From the cell containing the given text, extract its center point as (x, y) coordinate. 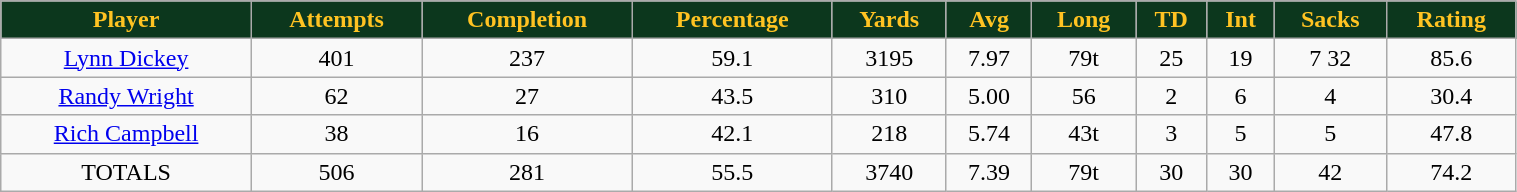
Long (1084, 20)
Completion (528, 20)
59.1 (732, 58)
2 (1172, 96)
4 (1330, 96)
310 (889, 96)
Attempts (336, 20)
42 (1330, 172)
Randy Wright (126, 96)
62 (336, 96)
3195 (889, 58)
Avg (988, 20)
42.1 (732, 134)
19 (1240, 58)
25 (1172, 58)
74.2 (1451, 172)
38 (336, 134)
5.00 (988, 96)
16 (528, 134)
7 32 (1330, 58)
7.39 (988, 172)
Player (126, 20)
TD (1172, 20)
6 (1240, 96)
5.74 (988, 134)
506 (336, 172)
43t (1084, 134)
TOTALS (126, 172)
3 (1172, 134)
30.4 (1451, 96)
Sacks (1330, 20)
43.5 (732, 96)
56 (1084, 96)
3740 (889, 172)
Int (1240, 20)
85.6 (1451, 58)
47.8 (1451, 134)
218 (889, 134)
401 (336, 58)
27 (528, 96)
281 (528, 172)
Percentage (732, 20)
Rating (1451, 20)
Yards (889, 20)
Lynn Dickey (126, 58)
55.5 (732, 172)
237 (528, 58)
Rich Campbell (126, 134)
7.97 (988, 58)
